Capture the cell that displays the provided text and extract its [X, Y] central coordinate. 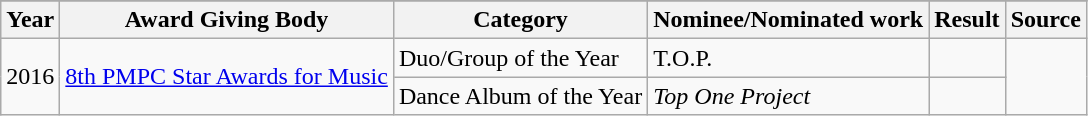
Source [1046, 20]
Dance Album of the Year [520, 96]
8th PMPC Star Awards for Music [227, 77]
Category [520, 20]
2016 [30, 77]
Year [30, 20]
Award Giving Body [227, 20]
T.O.P. [788, 58]
Top One Project [788, 96]
Duo/Group of the Year [520, 58]
Result [967, 20]
Nominee/Nominated work [788, 20]
